Search for the cell housing the specified text and yield its [X, Y] center coordinate. 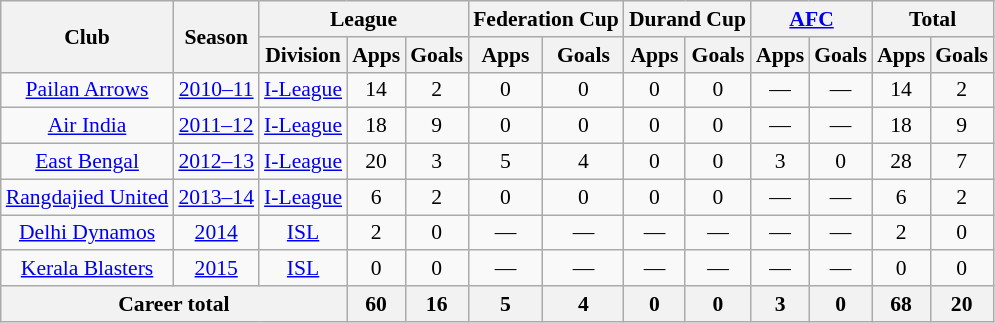
Club [88, 36]
2011–12 [216, 126]
AFC [812, 19]
2013–14 [216, 197]
Rangdajied United [88, 197]
2015 [216, 269]
2010–11 [216, 90]
Season [216, 36]
East Bengal [88, 162]
Air India [88, 126]
League [364, 19]
60 [376, 304]
2014 [216, 233]
Delhi Dynamos [88, 233]
Total [932, 19]
7 [962, 162]
Durand Cup [688, 19]
Pailan Arrows [88, 90]
28 [901, 162]
16 [436, 304]
Career total [174, 304]
2012–13 [216, 162]
68 [901, 304]
Division [303, 55]
Kerala Blasters [88, 269]
Federation Cup [546, 19]
